Search for the cell housing the specified text and yield its (x, y) center coordinate. 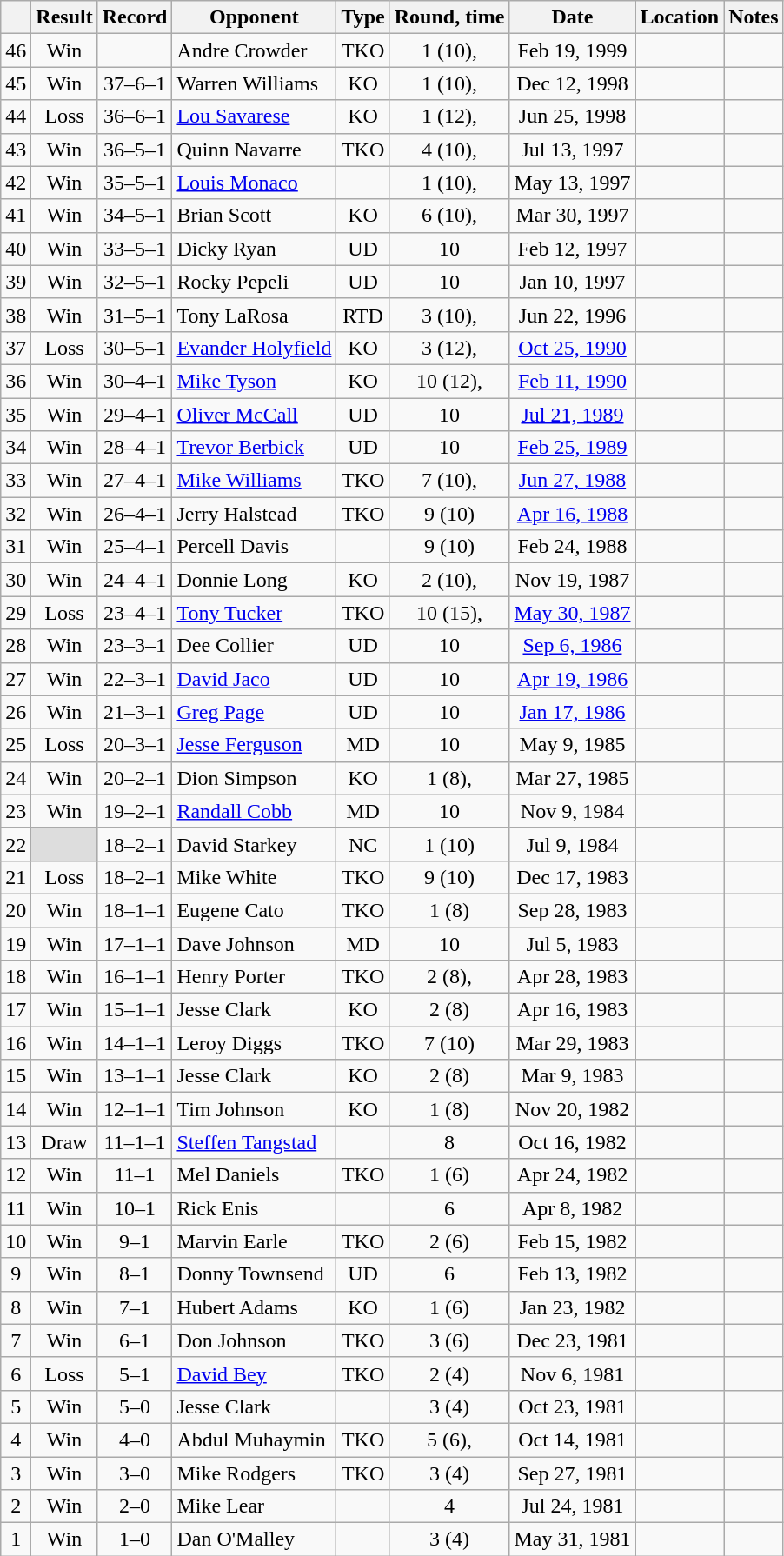
Oct 23, 1981 (572, 1406)
11–1 (135, 1175)
9–1 (135, 1241)
30–4–1 (135, 381)
33–5–1 (135, 249)
Jesse Ferguson (254, 745)
7 (16, 1340)
Feb 25, 1989 (572, 448)
David Starkey (254, 844)
Dee Collier (254, 646)
Oct 25, 1990 (572, 348)
30 (16, 580)
1 (8), (449, 778)
43 (16, 150)
19–2–1 (135, 811)
2 (6) (449, 1241)
Leroy Diggs (254, 1043)
Dec 12, 1998 (572, 83)
Don Johnson (254, 1340)
8–1 (135, 1274)
25 (16, 745)
46 (16, 50)
21 (16, 877)
5 (16, 1406)
38 (16, 315)
Mike Tyson (254, 381)
5–1 (135, 1373)
Brian Scott (254, 216)
Hubert Adams (254, 1307)
Mar 27, 1985 (572, 778)
Feb 11, 1990 (572, 381)
RTD (363, 315)
35 (16, 415)
Warren Williams (254, 83)
Jan 10, 1997 (572, 282)
20 (16, 910)
Quinn Navarre (254, 150)
2 (16, 1506)
Location (680, 17)
Mike Rodgers (254, 1473)
Henry Porter (254, 977)
Jun 22, 1996 (572, 315)
Feb 13, 1982 (572, 1274)
10 (15), (449, 613)
Jul 24, 1981 (572, 1506)
Randall Cobb (254, 811)
Jul 9, 1984 (572, 844)
18 (16, 977)
13 (16, 1142)
May 9, 1985 (572, 745)
3 (10), (449, 315)
Sep 27, 1981 (572, 1473)
45 (16, 83)
14 (16, 1109)
Result (64, 17)
1 (16, 1539)
Mel Daniels (254, 1175)
11 (16, 1208)
5–0 (135, 1406)
32 (16, 514)
Apr 28, 1983 (572, 977)
Dec 17, 1983 (572, 877)
Nov 20, 1982 (572, 1109)
29–4–1 (135, 415)
David Jaco (254, 679)
22–3–1 (135, 679)
35–5–1 (135, 183)
Nov 6, 1981 (572, 1373)
2–0 (135, 1506)
Apr 24, 1982 (572, 1175)
31 (16, 547)
Dan O'Malley (254, 1539)
Steffen Tangstad (254, 1142)
Mar 29, 1983 (572, 1043)
26 (16, 712)
Percell Davis (254, 547)
1 (10) (449, 844)
1–0 (135, 1539)
6 (10), (449, 216)
29 (16, 613)
24 (16, 778)
36–5–1 (135, 150)
Draw (64, 1142)
Jerry Halstead (254, 514)
Apr 16, 1983 (572, 1010)
Dicky Ryan (254, 249)
Tony LaRosa (254, 315)
16–1–1 (135, 977)
40 (16, 249)
3 (12), (449, 348)
4–0 (135, 1440)
Mar 30, 1997 (572, 216)
34 (16, 448)
Feb 12, 1997 (572, 249)
27 (16, 679)
10 (12), (449, 381)
Date (572, 17)
23–4–1 (135, 613)
28 (16, 646)
9 (16, 1274)
Eugene Cato (254, 910)
7–1 (135, 1307)
Notes (754, 17)
Feb 15, 1982 (572, 1241)
Dave Johnson (254, 943)
Tony Tucker (254, 613)
37 (16, 348)
Sep 6, 1986 (572, 646)
42 (16, 183)
Evander Holyfield (254, 348)
2 (8), (449, 977)
Round, time (449, 17)
Jan 23, 1982 (572, 1307)
Lou Savarese (254, 116)
Andre Crowder (254, 50)
36 (16, 381)
14–1–1 (135, 1043)
Jul 5, 1983 (572, 943)
Louis Monaco (254, 183)
30–5–1 (135, 348)
Dec 23, 1981 (572, 1340)
Sep 28, 1983 (572, 910)
Type (363, 17)
3 (6) (449, 1340)
Feb 19, 1999 (572, 50)
Dion Simpson (254, 778)
10–1 (135, 1208)
39 (16, 282)
Nov 19, 1987 (572, 580)
24–4–1 (135, 580)
Mike Lear (254, 1506)
Mar 9, 1983 (572, 1076)
Greg Page (254, 712)
2 (4) (449, 1373)
David Bey (254, 1373)
May 13, 1997 (572, 183)
3–0 (135, 1473)
Trevor Berbick (254, 448)
28–4–1 (135, 448)
41 (16, 216)
36–6–1 (135, 116)
Donny Townsend (254, 1274)
26–4–1 (135, 514)
Apr 19, 1986 (572, 679)
4 (10), (449, 150)
23–3–1 (135, 646)
22 (16, 844)
Jun 25, 1998 (572, 116)
Rocky Pepeli (254, 282)
Donnie Long (254, 580)
May 31, 1981 (572, 1539)
18–1–1 (135, 910)
Jan 17, 1986 (572, 712)
16 (16, 1043)
23 (16, 811)
17 (16, 1010)
31–5–1 (135, 315)
15–1–1 (135, 1010)
25–4–1 (135, 547)
7 (10) (449, 1043)
May 30, 1987 (572, 613)
Opponent (254, 17)
37–6–1 (135, 83)
11–1–1 (135, 1142)
44 (16, 116)
12 (16, 1175)
6–1 (135, 1340)
3 (16, 1473)
33 (16, 481)
Jul 21, 1989 (572, 415)
Nov 9, 1984 (572, 811)
19 (16, 943)
Marvin Earle (254, 1241)
NC (363, 844)
2 (10), (449, 580)
17–1–1 (135, 943)
Oct 14, 1981 (572, 1440)
7 (10), (449, 481)
Mike White (254, 877)
20–2–1 (135, 778)
Jun 27, 1988 (572, 481)
Abdul Muhaymin (254, 1440)
13–1–1 (135, 1076)
32–5–1 (135, 282)
Apr 16, 1988 (572, 514)
Mike Williams (254, 481)
27–4–1 (135, 481)
12–1–1 (135, 1109)
Feb 24, 1988 (572, 547)
Jul 13, 1997 (572, 150)
20–3–1 (135, 745)
21–3–1 (135, 712)
Oliver McCall (254, 415)
5 (6), (449, 1440)
15 (16, 1076)
Record (135, 17)
Apr 8, 1982 (572, 1208)
Tim Johnson (254, 1109)
Rick Enis (254, 1208)
Oct 16, 1982 (572, 1142)
1 (12), (449, 116)
34–5–1 (135, 216)
